Pinpoint the cell where the given text exists, returning its [x, y] midpoint coordinate. 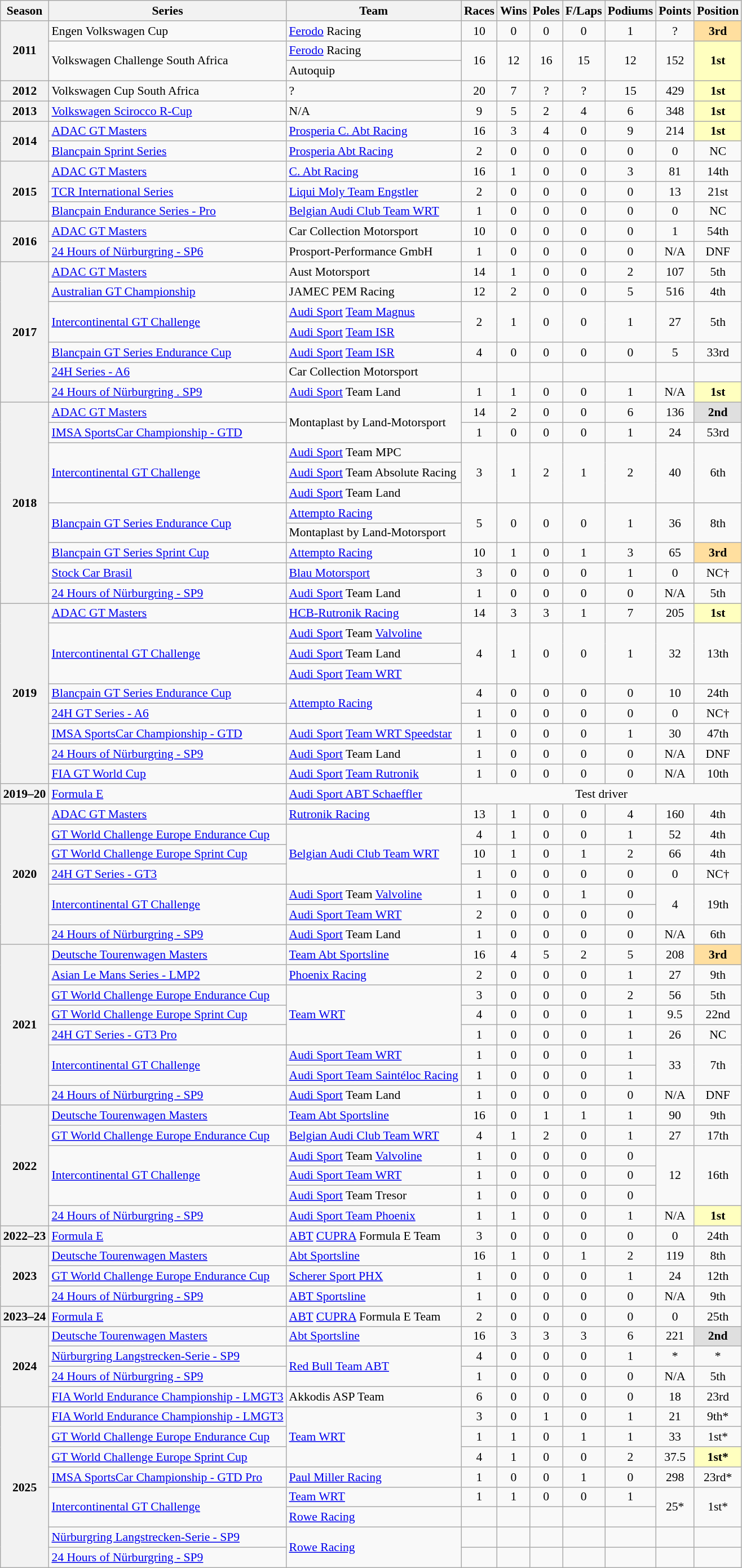
24 Hours of Nürburgring - SP6 [167, 252]
Red Bull Team ABT [374, 1367]
81 [675, 171]
Races [479, 11]
Audi Sport Team Absolute Racing [374, 473]
2022–23 [25, 1236]
Wins [514, 11]
9th* [718, 1417]
516 [675, 292]
2023 [25, 1277]
Blancpain Sprint Series [167, 152]
Audi Sport Team WRT Speedstar [374, 734]
22nd [718, 1015]
2015 [25, 192]
16th [718, 1176]
Autoquip [374, 71]
119 [675, 1256]
2022 [25, 1166]
Position [718, 11]
47th [718, 734]
2014 [25, 141]
24H GT Series - GT3 [167, 874]
Aust Motorsport [374, 272]
66 [675, 854]
298 [675, 1477]
HCB-Rutronik Racing [374, 613]
25* [675, 1507]
IMSA SportsCar Championship - GTD Pro [167, 1477]
54th [718, 232]
2012 [25, 91]
2023–24 [25, 1317]
52 [675, 834]
Test driver [602, 794]
Liqui Moly Team Engstler [374, 192]
Scherer Sport PHX [374, 1277]
C. Abt Racing [374, 171]
160 [675, 814]
53rd [718, 432]
Prosperia Abt Racing [374, 152]
Blau Motorsport [374, 573]
2019–20 [25, 794]
Volkswagen Cup South Africa [167, 91]
2017 [25, 332]
30 [675, 734]
21 [675, 1417]
Podiums [630, 11]
23rd* [718, 1477]
10th [718, 774]
2020 [25, 874]
ABT Sportsline [374, 1296]
Rutronik Racing [374, 814]
Prosperia C. Abt Racing [374, 131]
FIA GT World Cup [167, 774]
Prosport-Performance GmbH [374, 252]
Audi Sport Team Magnus [374, 312]
2018 [25, 503]
348 [675, 111]
Audi Sport ABT Schaeffler [374, 794]
2021 [25, 1025]
65 [675, 553]
Phoenix Racing [374, 975]
2016 [25, 241]
Paul Miller Racing [374, 1477]
33rd [718, 352]
Engen Volkswagen Cup [167, 31]
Stock Car Brasil [167, 573]
429 [675, 91]
7th [718, 1066]
56 [675, 995]
Australian GT Championship [167, 292]
9.5 [675, 1015]
23rd [718, 1397]
24H GT Series - GT3 Pro [167, 1035]
2011 [25, 51]
214 [675, 131]
Audi Sport Team Phoenix [374, 1216]
TCR International Series [167, 192]
32 [675, 654]
Season [25, 11]
17th [718, 1136]
Points [675, 11]
25th [718, 1317]
F/Laps [584, 11]
208 [675, 955]
2013 [25, 111]
37.5 [675, 1457]
JAMEC PEM Racing [374, 292]
Audi Sport Team Tresor [374, 1196]
36 [675, 523]
Audi Sport Team MPC [374, 453]
Akkodis ASP Team [374, 1397]
Series [167, 11]
24 Hours of Nürburgring . SP9 [167, 392]
21st [718, 192]
2025 [25, 1487]
136 [675, 413]
Poles [546, 11]
24H Series - A6 [167, 372]
Audi Sport Team Saintéloc Racing [374, 1075]
205 [675, 613]
2024 [25, 1366]
152 [675, 61]
90 [675, 1116]
20 [479, 91]
19th [718, 904]
Blancpain Endurance Series - Pro [167, 211]
221 [675, 1336]
24H GT Series - A6 [167, 714]
2019 [25, 694]
Volkswagen Scirocco R-Cup [167, 111]
Team [374, 11]
Volkswagen Challenge South Africa [167, 61]
107 [675, 272]
40 [675, 472]
12th [718, 1277]
26 [675, 1035]
13th [718, 654]
Asian Le Mans Series - LMP2 [167, 975]
14th [718, 171]
Blancpain GT Series Sprint Cup [167, 553]
Audi Sport Team Rutronik [374, 774]
18 [675, 1397]
